Locate the cell with the specified text and output its [x, y] center coordinate. 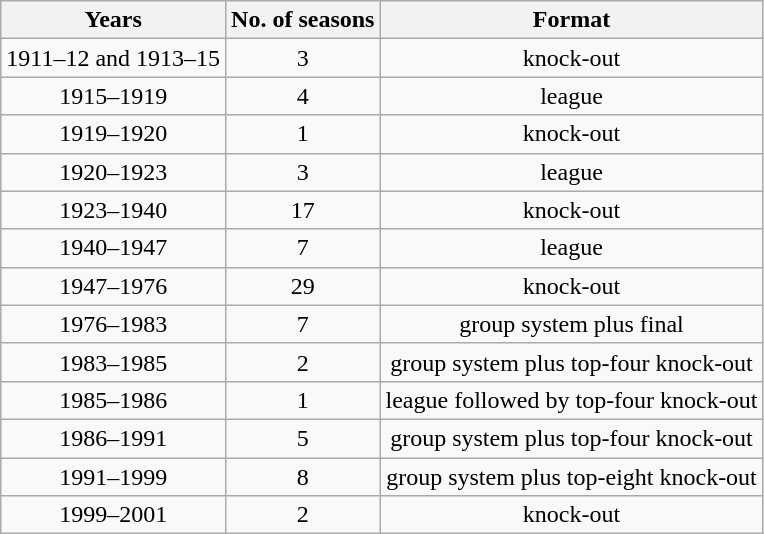
8 [303, 477]
1911–12 and 1913–15 [114, 58]
1986–1991 [114, 438]
group system plus top-eight knock-out [572, 477]
5 [303, 438]
No. of seasons [303, 20]
1976–1983 [114, 324]
Years [114, 20]
1940–1947 [114, 248]
1920–1923 [114, 172]
1923–1940 [114, 210]
Format [572, 20]
1985–1986 [114, 400]
league followed by top-four knock-out [572, 400]
29 [303, 286]
4 [303, 96]
1915–1919 [114, 96]
1999–2001 [114, 515]
1991–1999 [114, 477]
17 [303, 210]
group system plus final [572, 324]
1983–1985 [114, 362]
1947–1976 [114, 286]
1919–1920 [114, 134]
